Provide the (X, Y) coordinate of the cell's center where the given text is located.  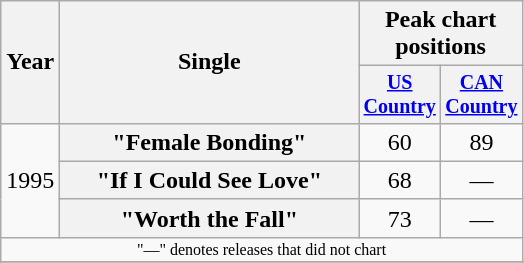
73 (400, 218)
1995 (30, 180)
Single (210, 62)
Year (30, 62)
68 (400, 180)
"If I Could See Love" (210, 180)
89 (482, 142)
"Worth the Fall" (210, 218)
"—" denotes releases that did not chart (262, 249)
US Country (400, 94)
Peak chartpositions (440, 34)
"Female Bonding" (210, 142)
60 (400, 142)
CAN Country (482, 94)
